From the cell containing the given text, extract its center point as [X, Y] coordinate. 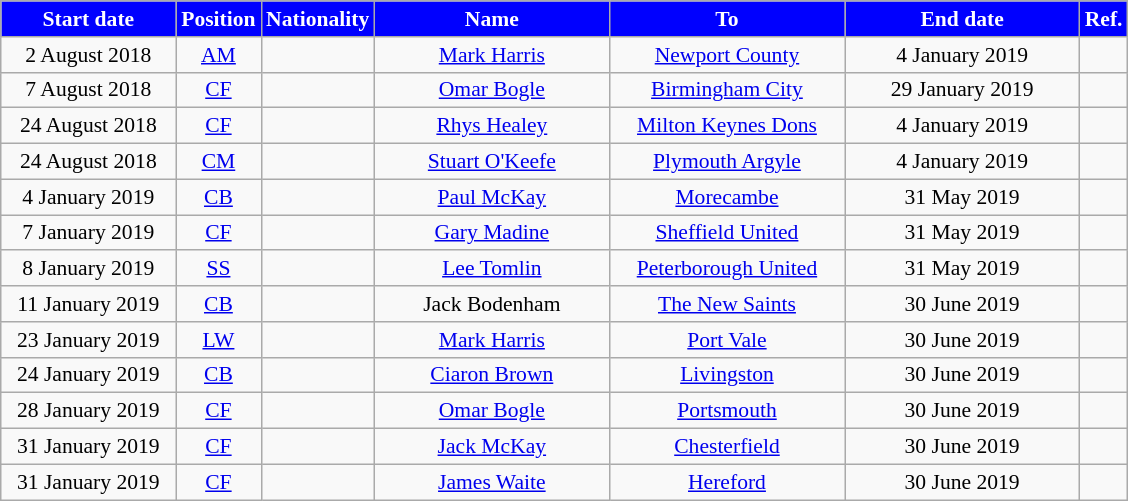
7 January 2019 [88, 233]
Paul McKay [492, 197]
AM [218, 55]
Hereford [726, 482]
Start date [88, 19]
Newport County [726, 55]
Milton Keynes Dons [726, 126]
James Waite [492, 482]
The New Saints [726, 304]
Sheffield United [726, 233]
7 August 2018 [88, 90]
8 January 2019 [88, 269]
To [726, 19]
11 January 2019 [88, 304]
Birmingham City [726, 90]
2 August 2018 [88, 55]
Portsmouth [726, 411]
Plymouth Argyle [726, 162]
Nationality [318, 19]
28 January 2019 [88, 411]
Peterborough United [726, 269]
Livingston [726, 375]
LW [218, 340]
Name [492, 19]
Ref. [1104, 19]
SS [218, 269]
29 January 2019 [962, 90]
CM [218, 162]
Jack McKay [492, 447]
Stuart O'Keefe [492, 162]
Rhys Healey [492, 126]
Chesterfield [726, 447]
Morecambe [726, 197]
Position [218, 19]
End date [962, 19]
Jack Bodenham [492, 304]
Gary Madine [492, 233]
Ciaron Brown [492, 375]
23 January 2019 [88, 340]
24 January 2019 [88, 375]
Lee Tomlin [492, 269]
Port Vale [726, 340]
